For the text-containing cell, return its midpoint in (x, y) coordinate format. 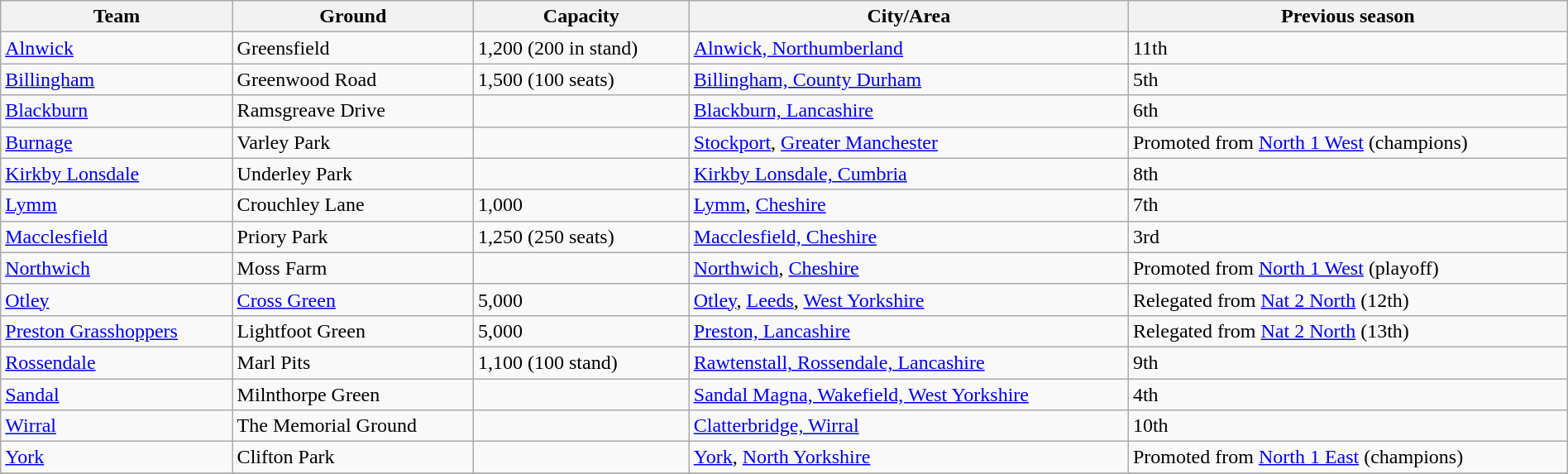
Ramsgreave Drive (352, 111)
Ground (352, 17)
10th (1348, 426)
Billingham, County Durham (908, 79)
Northwich (117, 268)
The Memorial Ground (352, 426)
York, North Yorkshire (908, 457)
Wirral (117, 426)
1,250 (250 seats) (581, 237)
Kirkby Lonsdale (117, 174)
Promoted from North 1 West (champions) (1348, 142)
Sandal Magna, Wakefield, West Yorkshire (908, 395)
Clatterbridge, Wirral (908, 426)
Milnthorpe Green (352, 395)
1,000 (581, 205)
Relegated from Nat 2 North (13th) (1348, 331)
8th (1348, 174)
Greenwood Road (352, 79)
Cross Green (352, 299)
Greensfield (352, 48)
9th (1348, 362)
Lymm (117, 205)
Team (117, 17)
Preston, Lancashire (908, 331)
Alnwick, Northumberland (908, 48)
Capacity (581, 17)
Kirkby Lonsdale, Cumbria (908, 174)
11th (1348, 48)
Stockport, Greater Manchester (908, 142)
Rawtenstall, Rossendale, Lancashire (908, 362)
Macclesfield (117, 237)
1,500 (100 seats) (581, 79)
1,100 (100 stand) (581, 362)
Rossendale (117, 362)
5th (1348, 79)
3rd (1348, 237)
Previous season (1348, 17)
Alnwick (117, 48)
Lymm, Cheshire (908, 205)
Blackburn, Lancashire (908, 111)
7th (1348, 205)
Otley (117, 299)
Burnage (117, 142)
Otley, Leeds, West Yorkshire (908, 299)
Underley Park (352, 174)
Moss Farm (352, 268)
Blackburn (117, 111)
Crouchley Lane (352, 205)
Priory Park (352, 237)
Promoted from North 1 East (champions) (1348, 457)
6th (1348, 111)
Relegated from Nat 2 North (12th) (1348, 299)
City/Area (908, 17)
Billingham (117, 79)
Sandal (117, 395)
Promoted from North 1 West (playoff) (1348, 268)
4th (1348, 395)
Marl Pits (352, 362)
Varley Park (352, 142)
Lightfoot Green (352, 331)
Clifton Park (352, 457)
Macclesfield, Cheshire (908, 237)
York (117, 457)
1,200 (200 in stand) (581, 48)
Northwich, Cheshire (908, 268)
Preston Grasshoppers (117, 331)
